Search for the cell housing the specified text and yield its (X, Y) center coordinate. 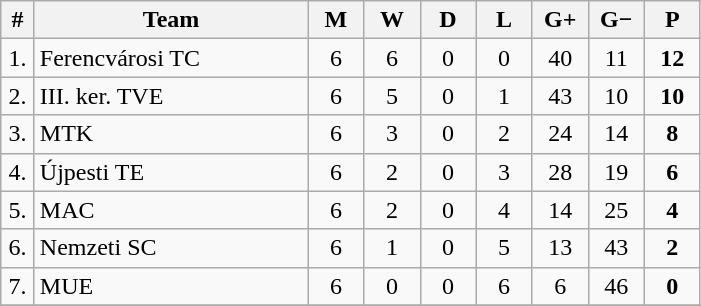
5. (18, 210)
L (504, 20)
6. (18, 248)
P (672, 20)
28 (560, 172)
25 (616, 210)
Újpesti TE (171, 172)
7. (18, 286)
G− (616, 20)
Ferencvárosi TC (171, 58)
# (18, 20)
3. (18, 134)
11 (616, 58)
MUE (171, 286)
13 (560, 248)
40 (560, 58)
12 (672, 58)
Nemzeti SC (171, 248)
M (336, 20)
D (448, 20)
46 (616, 286)
W (392, 20)
MTK (171, 134)
G+ (560, 20)
8 (672, 134)
24 (560, 134)
4. (18, 172)
1. (18, 58)
MAC (171, 210)
III. ker. TVE (171, 96)
2. (18, 96)
19 (616, 172)
Team (171, 20)
